For the text-containing cell, return its midpoint in [X, Y] coordinate format. 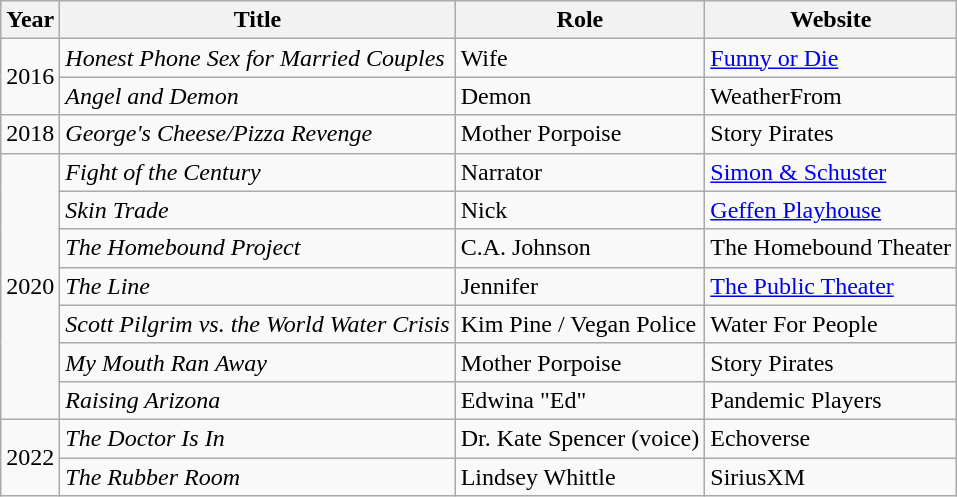
Funny or Die [831, 58]
Demon [580, 96]
Scott Pilgrim vs. the World Water Crisis [258, 324]
Pandemic Players [831, 400]
The Rubber Room [258, 477]
Edwina "Ed" [580, 400]
SiriusXM [831, 477]
Skin Trade [258, 210]
C.A. Johnson [580, 248]
Water For People [831, 324]
Honest Phone Sex for Married Couples [258, 58]
George's Cheese/Pizza Revenge [258, 134]
Raising Arizona [258, 400]
Dr. Kate Spencer (voice) [580, 438]
Geffen Playhouse [831, 210]
Jennifer [580, 286]
The Homebound Theater [831, 248]
The Line [258, 286]
Wife [580, 58]
Fight of the Century [258, 172]
Echoverse [831, 438]
Role [580, 20]
2016 [30, 77]
The Homebound Project [258, 248]
Simon & Schuster [831, 172]
The Doctor Is In [258, 438]
2020 [30, 286]
Website [831, 20]
Kim Pine / Vegan Police [580, 324]
Nick [580, 210]
Angel and Demon [258, 96]
WeatherFrom [831, 96]
Lindsey Whittle [580, 477]
2022 [30, 457]
Narrator [580, 172]
Year [30, 20]
The Public Theater [831, 286]
2018 [30, 134]
Title [258, 20]
My Mouth Ran Away [258, 362]
